Return (x, y) of the center of cell containing provided text 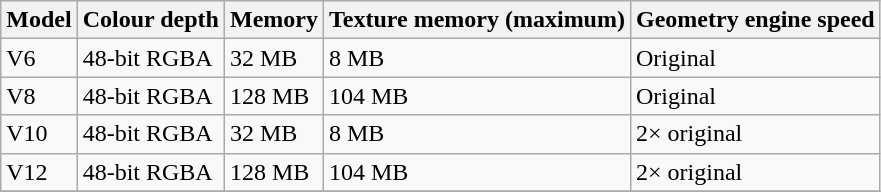
Memory (274, 20)
V12 (39, 172)
Geometry engine speed (755, 20)
Colour depth (150, 20)
Texture memory (maximum) (476, 20)
V6 (39, 58)
V8 (39, 96)
V10 (39, 134)
Model (39, 20)
